Capture the cell that displays the provided text and extract its [x, y] central coordinate. 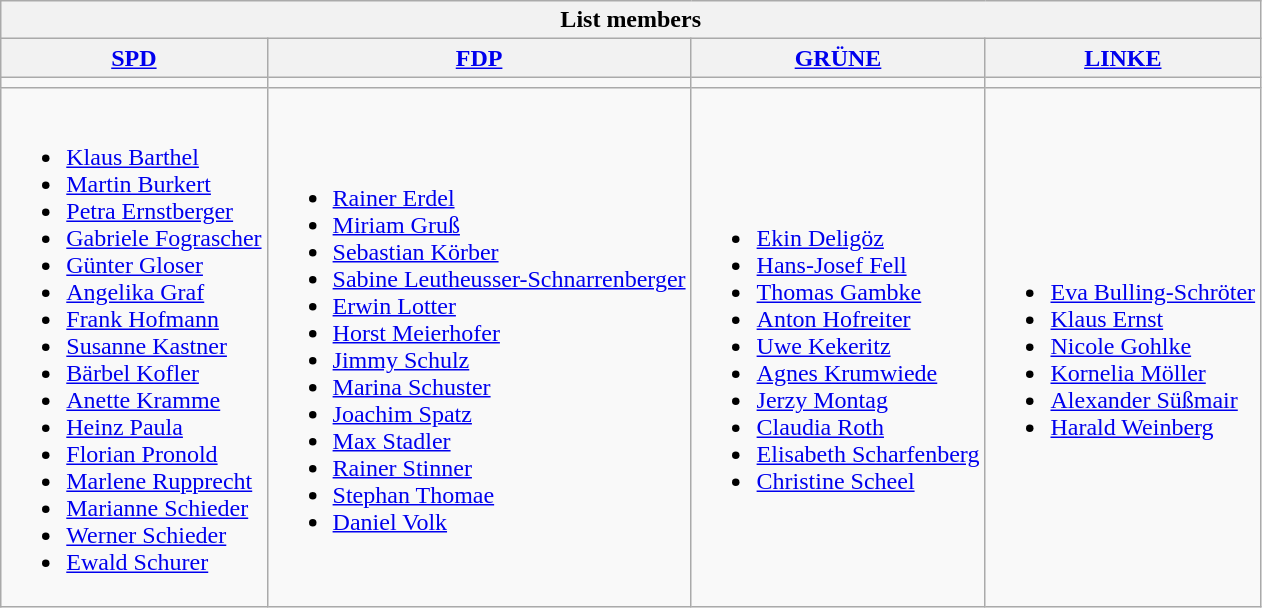
LINKE [1123, 58]
SPD [134, 58]
FDP [479, 58]
List members [631, 20]
Eva Bulling-SchröterKlaus ErnstNicole GohlkeKornelia MöllerAlexander SüßmairHarald Weinberg [1123, 347]
Ekin DeligözHans-Josef FellThomas GambkeAnton HofreiterUwe KekeritzAgnes KrumwiedeJerzy MontagClaudia RothElisabeth ScharfenbergChristine Scheel [838, 347]
GRÜNE [838, 58]
